For the text-containing cell, return its midpoint in (x, y) coordinate format. 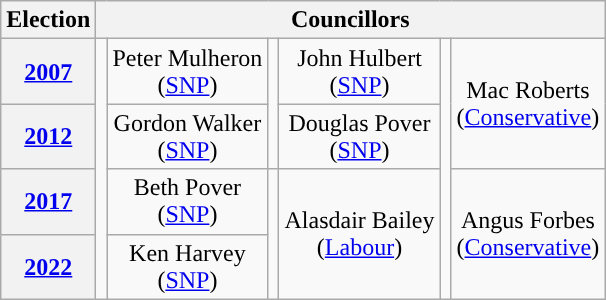
Angus Forbes(Conservative) (528, 234)
Ken Harvey(SNP) (188, 266)
2007 (48, 72)
2012 (48, 136)
Election (48, 20)
Beth Pover(SNP) (188, 202)
Councillors (350, 20)
John Hulbert(SNP) (360, 72)
2022 (48, 266)
2017 (48, 202)
Gordon Walker(SNP) (188, 136)
Alasdair Bailey(Labour) (360, 234)
Douglas Pover(SNP) (360, 136)
Mac Roberts(Conservative) (528, 104)
Peter Mulheron(SNP) (188, 72)
